For the text-containing cell, return its midpoint in (X, Y) coordinate format. 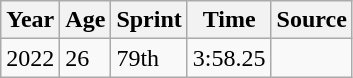
Sprint (149, 20)
79th (149, 58)
Source (312, 20)
Age (86, 20)
2022 (30, 58)
Time (229, 20)
Year (30, 20)
26 (86, 58)
3:58.25 (229, 58)
